Search for the cell housing the specified text and yield its (x, y) center coordinate. 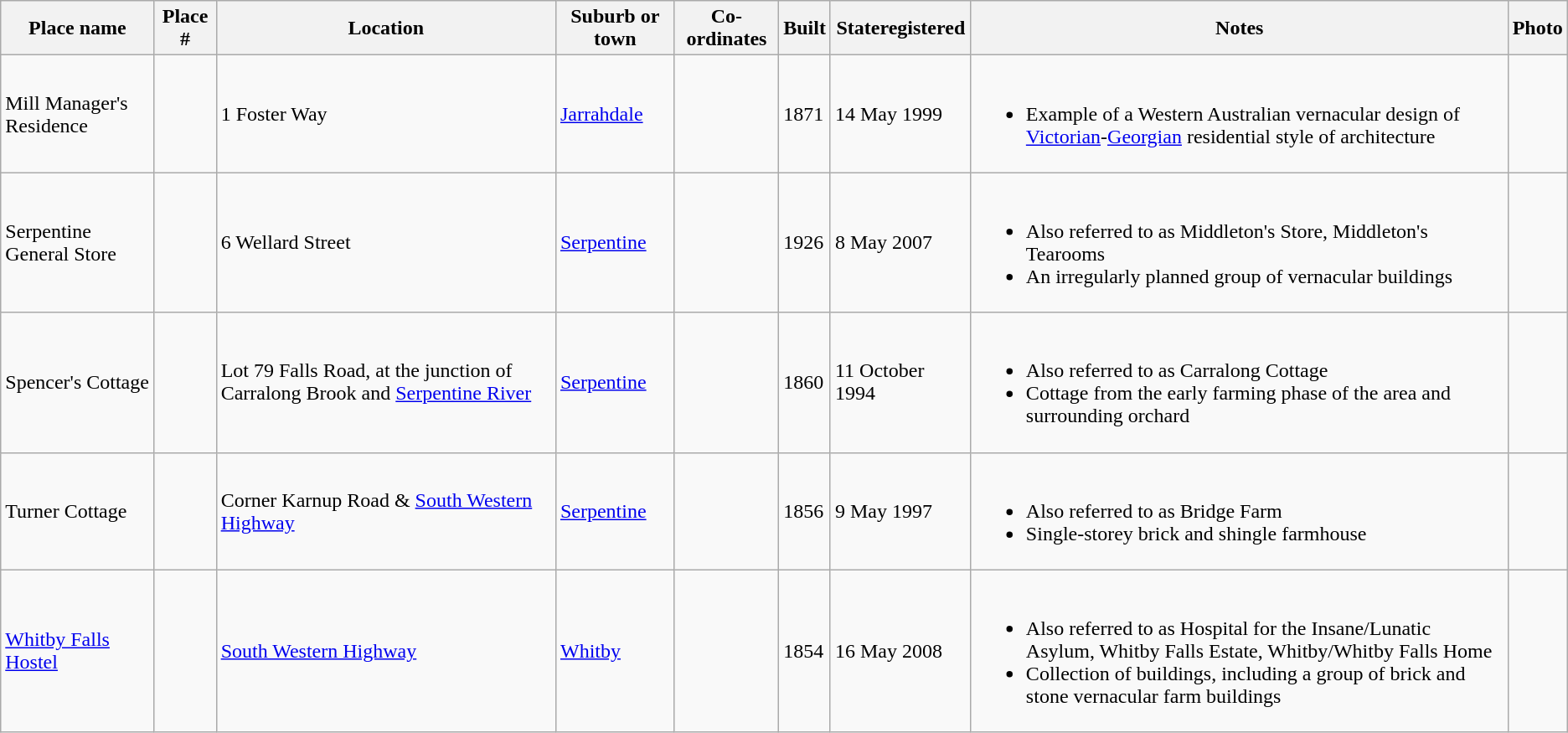
Place name (77, 28)
1856 (805, 511)
Whitby (615, 651)
Suburb or town (615, 28)
South Western Highway (385, 651)
14 May 1999 (900, 114)
Example of a Western Australian vernacular design of Victorian-Georgian residential style of architecture (1240, 114)
Jarrahdale (615, 114)
Built (805, 28)
Co-ordinates (727, 28)
1854 (805, 651)
1 Foster Way (385, 114)
11 October 1994 (900, 382)
Stateregistered (900, 28)
Also referred to as Carralong CottageCottage from the early farming phase of the area and surrounding orchard (1240, 382)
Whitby Falls Hostel (77, 651)
Notes (1240, 28)
Corner Karnup Road & South Western Highway (385, 511)
Serpentine General Store (77, 243)
Mill Manager's Residence (77, 114)
1860 (805, 382)
1871 (805, 114)
1926 (805, 243)
Also referred to as Bridge FarmSingle-storey brick and shingle farmhouse (1240, 511)
Spencer's Cottage (77, 382)
6 Wellard Street (385, 243)
Photo (1538, 28)
Location (385, 28)
16 May 2008 (900, 651)
9 May 1997 (900, 511)
Turner Cottage (77, 511)
8 May 2007 (900, 243)
Place # (185, 28)
Lot 79 Falls Road, at the junction of Carralong Brook and Serpentine River (385, 382)
Also referred to as Middleton's Store, Middleton's TearoomsAn irregularly planned group of vernacular buildings (1240, 243)
